From the cell containing the given text, extract its center point as (X, Y) coordinate. 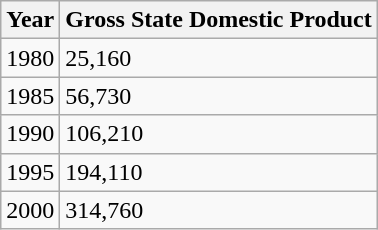
Year (30, 20)
2000 (30, 210)
1995 (30, 172)
Gross State Domestic Product (218, 20)
56,730 (218, 96)
106,210 (218, 134)
1980 (30, 58)
194,110 (218, 172)
1985 (30, 96)
1990 (30, 134)
25,160 (218, 58)
314,760 (218, 210)
